Identify which cell holds the provided text, then report its [X, Y] central coordinate. 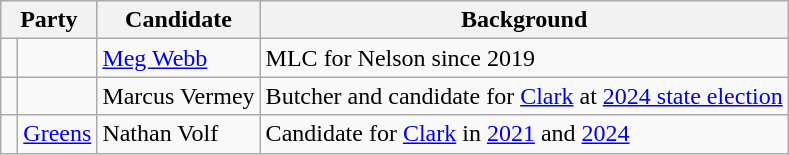
Marcus Vermey [178, 96]
Nathan Volf [178, 134]
Meg Webb [178, 58]
Party [49, 20]
Candidate for Clark in 2021 and 2024 [524, 134]
Background [524, 20]
Candidate [178, 20]
Butcher and candidate for Clark at 2024 state election [524, 96]
MLC for Nelson since 2019 [524, 58]
Greens [58, 134]
